For the text-containing cell, return its midpoint in [x, y] coordinate format. 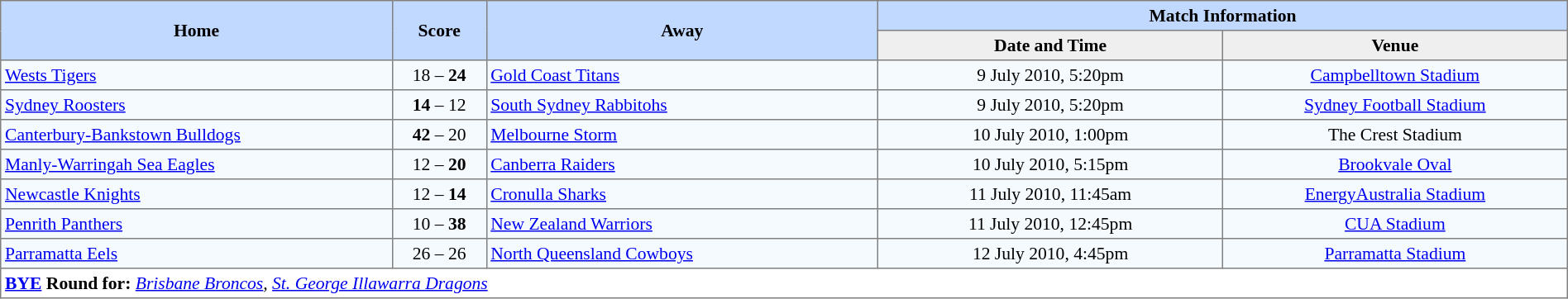
12 – 20 [439, 164]
CUA Stadium [1394, 224]
Home [197, 31]
Gold Coast Titans [682, 75]
Campbelltown Stadium [1394, 75]
New Zealand Warriors [682, 224]
North Queensland Cowboys [682, 254]
18 – 24 [439, 75]
12 July 2010, 4:45pm [1050, 254]
Sydney Roosters [197, 105]
Melbourne Storm [682, 135]
Venue [1394, 45]
Parramatta Eels [197, 254]
BYE Round for: Brisbane Broncos, St. George Illawarra Dragons [784, 283]
The Crest Stadium [1394, 135]
10 – 38 [439, 224]
Match Information [1223, 16]
Newcastle Knights [197, 194]
Cronulla Sharks [682, 194]
Wests Tigers [197, 75]
11 July 2010, 11:45am [1050, 194]
11 July 2010, 12:45pm [1050, 224]
Brookvale Oval [1394, 164]
Parramatta Stadium [1394, 254]
Sydney Football Stadium [1394, 105]
Away [682, 31]
Penrith Panthers [197, 224]
South Sydney Rabbitohs [682, 105]
14 – 12 [439, 105]
26 – 26 [439, 254]
Manly-Warringah Sea Eagles [197, 164]
EnergyAustralia Stadium [1394, 194]
Canberra Raiders [682, 164]
10 July 2010, 5:15pm [1050, 164]
Score [439, 31]
10 July 2010, 1:00pm [1050, 135]
42 – 20 [439, 135]
Date and Time [1050, 45]
12 – 14 [439, 194]
Canterbury-Bankstown Bulldogs [197, 135]
